Locate the cell with the specified text and output its (x, y) center coordinate. 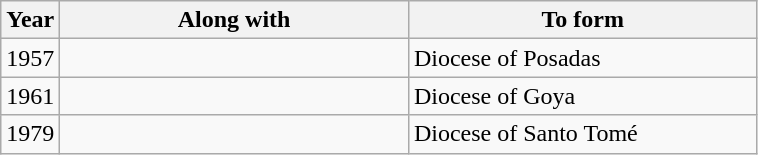
1957 (30, 58)
Year (30, 20)
Diocese of Goya (582, 96)
Along with (234, 20)
Diocese of Santo Tomé (582, 134)
1961 (30, 96)
Diocese of Posadas (582, 58)
To form (582, 20)
1979 (30, 134)
